For the text-containing cell, return its midpoint in [x, y] coordinate format. 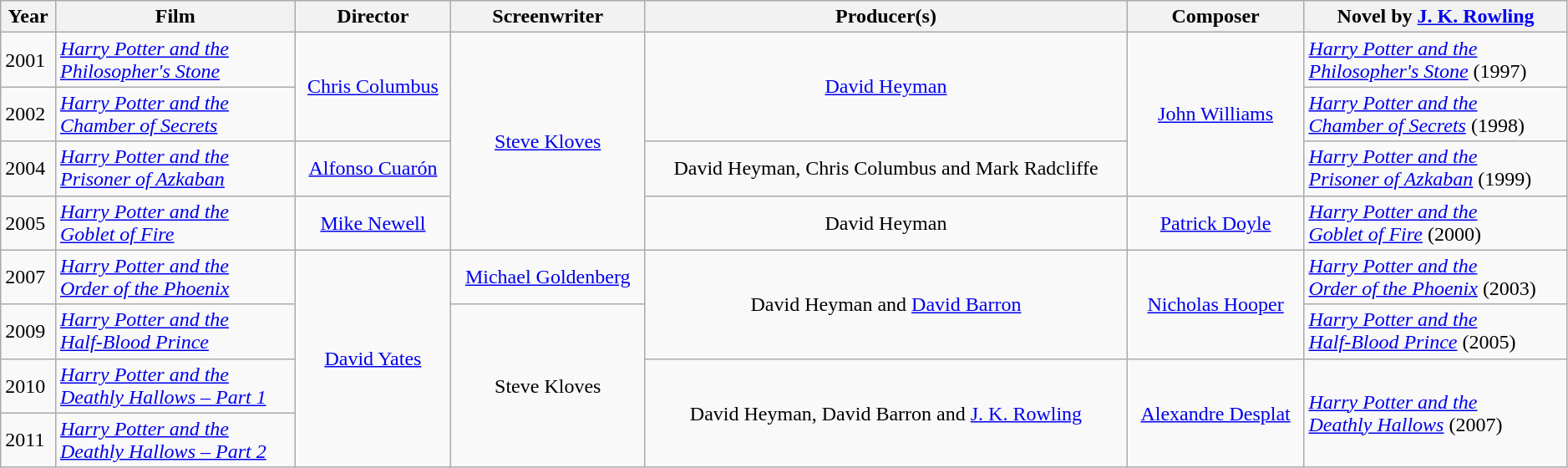
Harry Potter and theChamber of Secrets [175, 114]
Michael Goldenberg [548, 277]
Nicholas Hooper [1215, 304]
2002 [28, 114]
2001 [28, 60]
Alexandre Desplat [1215, 413]
Patrick Doyle [1215, 222]
Harry Potter and theOrder of the Phoenix [175, 277]
Director [373, 17]
Producer(s) [886, 17]
Harry Potter and theChamber of Secrets (1998) [1435, 114]
Mike Newell [373, 222]
Composer [1215, 17]
Alfonso Cuarón [373, 169]
Harry Potter and thePhilosopher's Stone (1997) [1435, 60]
David Heyman, Chris Columbus and Mark Radcliffe [886, 169]
Harry Potter and thePhilosopher's Stone [175, 60]
Harry Potter and theDeathly Hallows (2007) [1435, 413]
2010 [28, 386]
Harry Potter and theHalf-Blood Prince [175, 331]
2005 [28, 222]
Harry Potter and theDeathly Hallows – Part 2 [175, 440]
Harry Potter and theDeathly Hallows – Part 1 [175, 386]
Harry Potter and theOrder of the Phoenix (2003) [1435, 277]
David Yates [373, 359]
Film [175, 17]
David Heyman, David Barron and J. K. Rowling [886, 413]
2007 [28, 277]
Harry Potter and theGoblet of Fire [175, 222]
David Heyman and David Barron [886, 304]
2011 [28, 440]
Chris Columbus [373, 87]
Screenwriter [548, 17]
Harry Potter and thePrisoner of Azkaban (1999) [1435, 169]
Harry Potter and theGoblet of Fire (2000) [1435, 222]
Novel by J. K. Rowling [1435, 17]
Year [28, 17]
2009 [28, 331]
John Williams [1215, 114]
2004 [28, 169]
Harry Potter and thePrisoner of Azkaban [175, 169]
Harry Potter and theHalf-Blood Prince (2005) [1435, 331]
